Provide the [X, Y] coordinate of the cell's center where the given text is located.  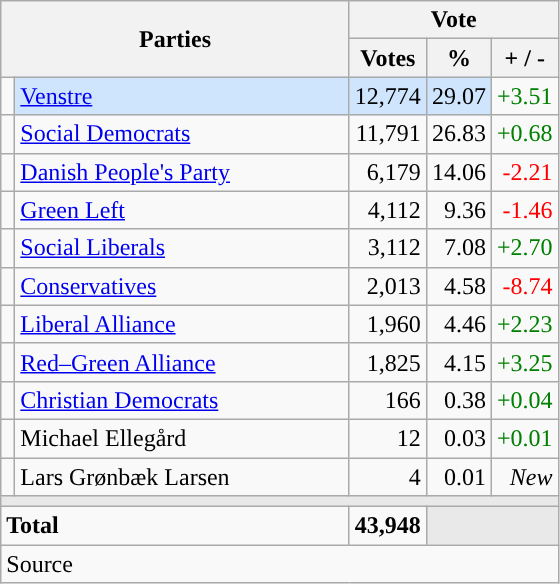
4,112 [388, 210]
6,179 [388, 172]
Total [176, 526]
+3.51 [524, 96]
Vote [454, 20]
Source [280, 564]
4.15 [458, 362]
Parties [176, 39]
43,948 [388, 526]
+2.23 [524, 324]
Votes [388, 58]
+ / - [524, 58]
12,774 [388, 96]
Social Liberals [182, 248]
0.01 [458, 477]
4 [388, 477]
+0.04 [524, 400]
-8.74 [524, 286]
14.06 [458, 172]
26.83 [458, 134]
Christian Democrats [182, 400]
12 [388, 438]
Lars Grønbæk Larsen [182, 477]
4.58 [458, 286]
-1.46 [524, 210]
New [524, 477]
0.03 [458, 438]
166 [388, 400]
2,013 [388, 286]
7.08 [458, 248]
Liberal Alliance [182, 324]
% [458, 58]
0.38 [458, 400]
+0.01 [524, 438]
4.46 [458, 324]
Venstre [182, 96]
3,112 [388, 248]
+0.68 [524, 134]
1,825 [388, 362]
Red–Green Alliance [182, 362]
11,791 [388, 134]
+3.25 [524, 362]
-2.21 [524, 172]
Green Left [182, 210]
+2.70 [524, 248]
Michael Ellegård [182, 438]
Social Democrats [182, 134]
9.36 [458, 210]
Conservatives [182, 286]
Danish People's Party [182, 172]
29.07 [458, 96]
1,960 [388, 324]
